Provide the (X, Y) coordinate of the cell's center where the given text is located.  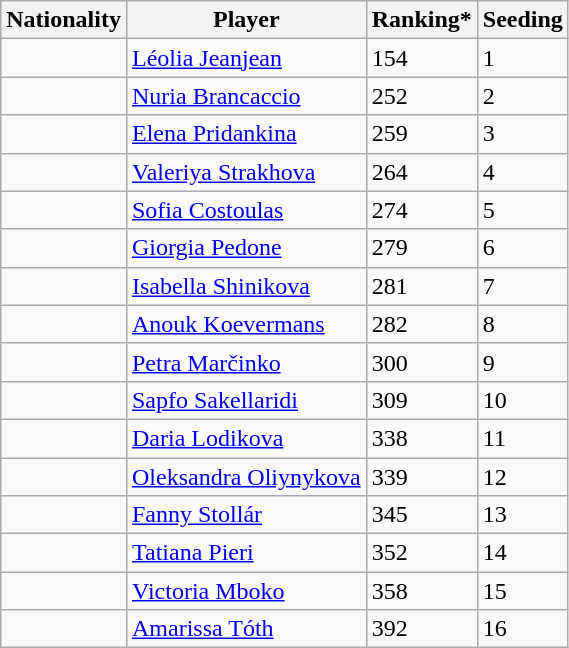
Léolia Jeanjean (246, 58)
252 (422, 96)
264 (422, 172)
10 (522, 400)
300 (422, 362)
Fanny Stollár (246, 515)
2 (522, 96)
259 (422, 134)
16 (522, 629)
Petra Marčinko (246, 362)
15 (522, 591)
8 (522, 324)
358 (422, 591)
392 (422, 629)
282 (422, 324)
13 (522, 515)
5 (522, 210)
Tatiana Pieri (246, 553)
Valeriya Strakhova (246, 172)
6 (522, 248)
Amarissa Tóth (246, 629)
Nationality (64, 20)
352 (422, 553)
1 (522, 58)
309 (422, 400)
3 (522, 134)
Elena Pridankina (246, 134)
339 (422, 477)
Player (246, 20)
Anouk Koevermans (246, 324)
Nuria Brancaccio (246, 96)
Oleksandra Oliynykova (246, 477)
281 (422, 286)
154 (422, 58)
11 (522, 438)
345 (422, 515)
7 (522, 286)
Sapfo Sakellaridi (246, 400)
Sofia Costoulas (246, 210)
Victoria Mboko (246, 591)
274 (422, 210)
Giorgia Pedone (246, 248)
4 (522, 172)
Isabella Shinikova (246, 286)
9 (522, 362)
12 (522, 477)
338 (422, 438)
Seeding (522, 20)
Ranking* (422, 20)
279 (422, 248)
Daria Lodikova (246, 438)
14 (522, 553)
